Pinpoint the cell where the given text exists, returning its (x, y) midpoint coordinate. 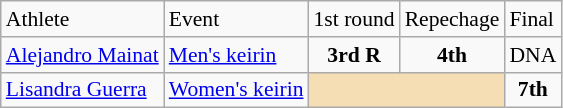
Alejandro Mainat (82, 55)
7th (532, 90)
Lisandra Guerra (82, 90)
DNA (532, 55)
Final (532, 19)
4th (452, 55)
Women's keirin (236, 90)
Event (236, 19)
3rd R (354, 55)
Men's keirin (236, 55)
1st round (354, 19)
Repechage (452, 19)
Athlete (82, 19)
